Determine the [x, y] coordinate at the center of the cell enclosing the given text.  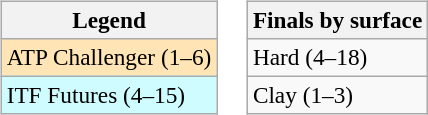
ATP Challenger (1–6) [108, 57]
Finals by surface [337, 20]
ITF Futures (4–15) [108, 95]
Legend [108, 20]
Clay (1–3) [337, 95]
Hard (4–18) [337, 57]
